Search for the cell housing the specified text and yield its (X, Y) center coordinate. 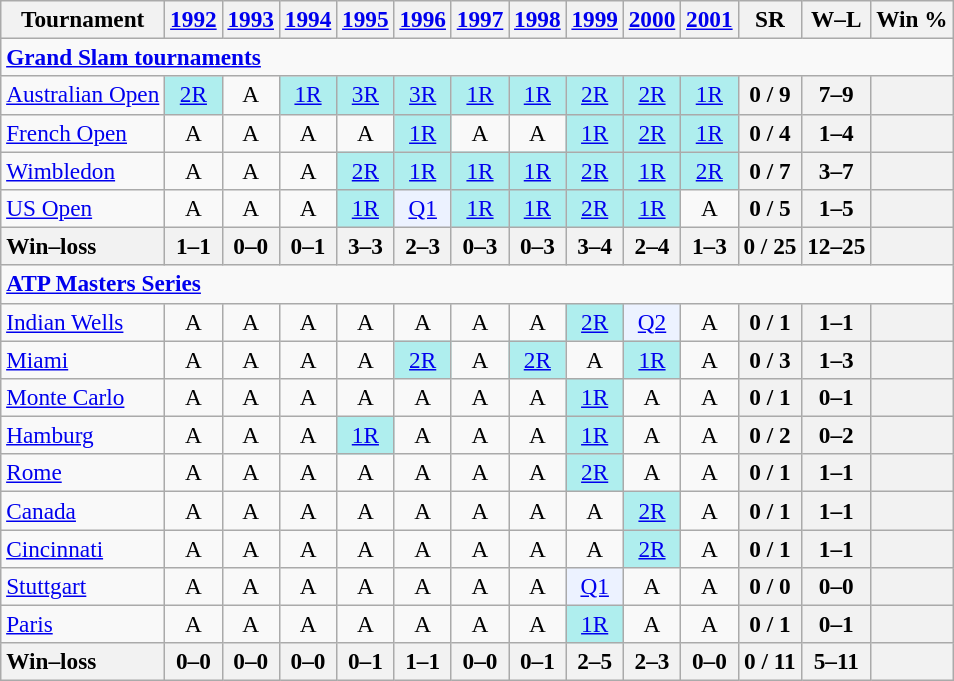
Tournament (83, 19)
Indian Wells (83, 322)
ATP Masters Series (477, 284)
3–7 (836, 170)
0 / 3 (770, 359)
1995 (366, 19)
2–5 (594, 662)
0 / 0 (770, 586)
3–3 (366, 246)
0 / 25 (770, 246)
0 / 11 (770, 662)
Q2 (652, 322)
Wimbledon (83, 170)
1998 (538, 19)
2001 (710, 19)
French Open (83, 133)
Paris (83, 624)
US Open (83, 208)
Australian Open (83, 95)
0–2 (836, 435)
Miami (83, 359)
1996 (422, 19)
12–25 (836, 246)
2–4 (652, 246)
0 / 7 (770, 170)
1–4 (836, 133)
Stuttgart (83, 586)
SR (770, 19)
Hamburg (83, 435)
1992 (194, 19)
W–L (836, 19)
1–5 (836, 208)
Win % (912, 19)
Grand Slam tournaments (477, 57)
1993 (250, 19)
Cincinnati (83, 548)
0 / 9 (770, 95)
Monte Carlo (83, 397)
7–9 (836, 95)
0 / 5 (770, 208)
0 / 4 (770, 133)
0 / 2 (770, 435)
Rome (83, 473)
1999 (594, 19)
1997 (480, 19)
5–11 (836, 662)
Canada (83, 510)
2000 (652, 19)
3–4 (594, 246)
1994 (308, 19)
